Pinpoint the cell where the given text exists, returning its [x, y] midpoint coordinate. 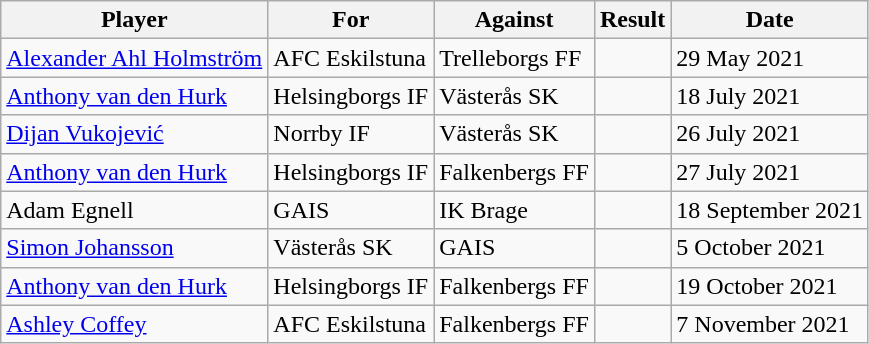
Trelleborgs FF [514, 58]
29 May 2021 [770, 58]
Result [632, 20]
Norrby IF [351, 134]
7 November 2021 [770, 324]
Simon Johansson [134, 248]
18 July 2021 [770, 96]
5 October 2021 [770, 248]
Dijan Vukojević [134, 134]
IK Brage [514, 210]
27 July 2021 [770, 172]
Date [770, 20]
Player [134, 20]
For [351, 20]
26 July 2021 [770, 134]
Against [514, 20]
Adam Egnell [134, 210]
18 September 2021 [770, 210]
19 October 2021 [770, 286]
Ashley Coffey [134, 324]
Alexander Ahl Holmström [134, 58]
